From the cell containing the given text, extract its center point as (x, y) coordinate. 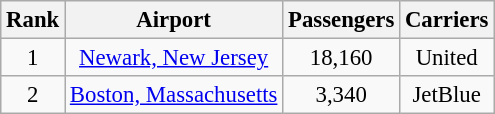
Rank (33, 20)
1 (33, 58)
United (447, 58)
Airport (174, 20)
JetBlue (447, 95)
Newark, New Jersey (174, 58)
Passengers (342, 20)
Boston, Massachusetts (174, 95)
3,340 (342, 95)
Carriers (447, 20)
2 (33, 95)
18,160 (342, 58)
